Detect which cell encompasses the target text, then output its (x, y) center coordinate. 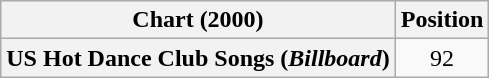
Position (442, 20)
Chart (2000) (198, 20)
92 (442, 58)
US Hot Dance Club Songs (Billboard) (198, 58)
